Output the [x, y] coordinate of the center of the cell containing the given text.  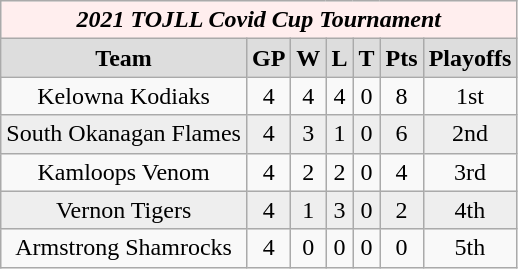
Vernon Tigers [124, 210]
1st [470, 96]
2nd [470, 134]
3rd [470, 172]
4th [470, 210]
Kelowna Kodiaks [124, 96]
6 [402, 134]
5th [470, 248]
T [366, 58]
Pts [402, 58]
South Okanagan Flames [124, 134]
8 [402, 96]
GP [268, 58]
Armstrong Shamrocks [124, 248]
Playoffs [470, 58]
L [340, 58]
W [308, 58]
Kamloops Venom [124, 172]
Team [124, 58]
2021 TOJLL Covid Cup Tournament [259, 20]
